Capture the cell that displays the provided text and extract its (X, Y) central coordinate. 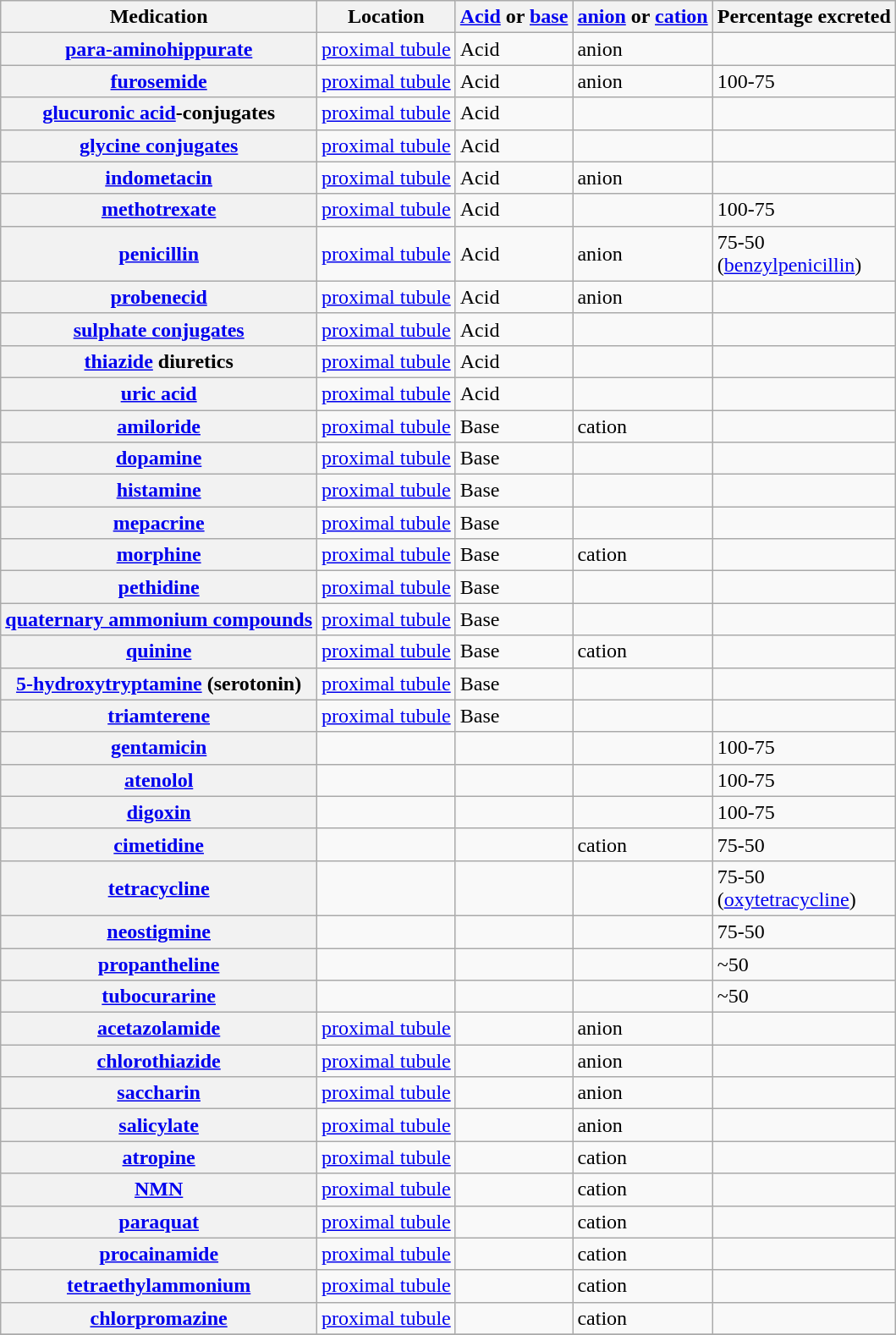
tetraethylammonium (159, 1286)
gentamicin (159, 748)
mepacrine (159, 523)
neostigmine (159, 931)
quinine (159, 651)
Acid or base (514, 17)
amiloride (159, 426)
anion or cation (643, 17)
digoxin (159, 812)
Medication (159, 17)
dopamine (159, 459)
tubocurarine (159, 997)
pethidine (159, 587)
Percentage excreted (804, 17)
NMN (159, 1189)
75-50 (benzylpenicillin) (804, 254)
methotrexate (159, 210)
morphine (159, 555)
cimetidine (159, 844)
salicylate (159, 1125)
uric acid (159, 393)
glucuronic acid-conjugates (159, 113)
probenecid (159, 297)
5-hydroxytryptamine (serotonin) (159, 684)
penicillin (159, 254)
75-50 (oxytetracycline) (804, 888)
chlorothiazide (159, 1061)
thiazide diuretics (159, 361)
quaternary ammonium compounds (159, 619)
glycine conjugates (159, 146)
sulphate conjugates (159, 329)
histamine (159, 491)
atropine (159, 1157)
paraquat (159, 1222)
indometacin (159, 178)
propantheline (159, 964)
furosemide (159, 81)
saccharin (159, 1093)
acetazolamide (159, 1029)
triamterene (159, 716)
procainamide (159, 1254)
tetracycline (159, 888)
Location (387, 17)
atenolol (159, 780)
chlorpromazine (159, 1318)
para-aminohippurate (159, 49)
